Locate the cell with the specified text and output its (x, y) center coordinate. 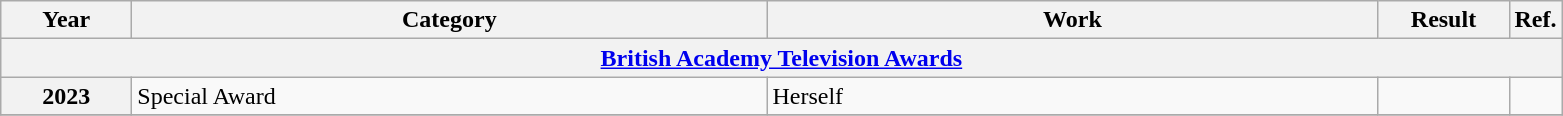
Ref. (1536, 20)
Work (1072, 20)
Herself (1072, 96)
Result (1444, 20)
Special Award (450, 96)
Category (450, 20)
2023 (66, 96)
British Academy Television Awards (782, 58)
Year (66, 20)
